Scan for the cell matching the given text and deliver its [x, y] coordinate at center. 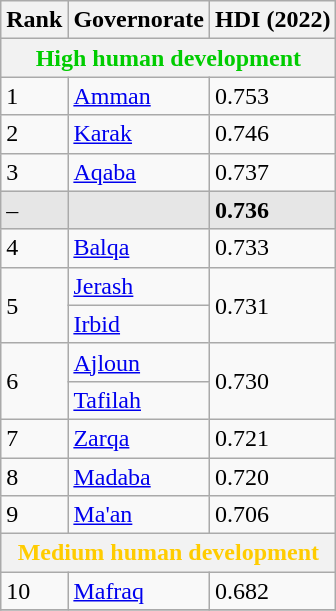
4 [34, 248]
6 [34, 381]
Ajloun [139, 362]
0.736 [273, 210]
High human development [168, 58]
Tafilah [139, 400]
Governorate [139, 20]
1 [34, 96]
– [34, 210]
8 [34, 477]
Zarqa [139, 438]
Irbid [139, 324]
0.721 [273, 438]
Mafraq [139, 591]
0.720 [273, 477]
2 [34, 134]
HDI (2022) [273, 20]
3 [34, 172]
Madaba [139, 477]
0.731 [273, 305]
0.706 [273, 515]
9 [34, 515]
Rank [34, 20]
Medium human development [168, 553]
Aqaba [139, 172]
0.753 [273, 96]
5 [34, 305]
0.746 [273, 134]
Ma'an [139, 515]
0.730 [273, 381]
0.682 [273, 591]
0.737 [273, 172]
Balqa [139, 248]
Karak [139, 134]
10 [34, 591]
0.733 [273, 248]
Jerash [139, 286]
Amman [139, 96]
7 [34, 438]
